Return (X, Y) of the center of cell containing provided text 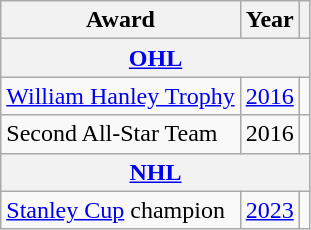
Award (120, 20)
OHL (156, 58)
Stanley Cup champion (120, 210)
William Hanley Trophy (120, 96)
Year (270, 20)
NHL (156, 172)
2023 (270, 210)
Second All-Star Team (120, 134)
